Find where the given text appears and provide that cell's center as [X, Y] coordinate. 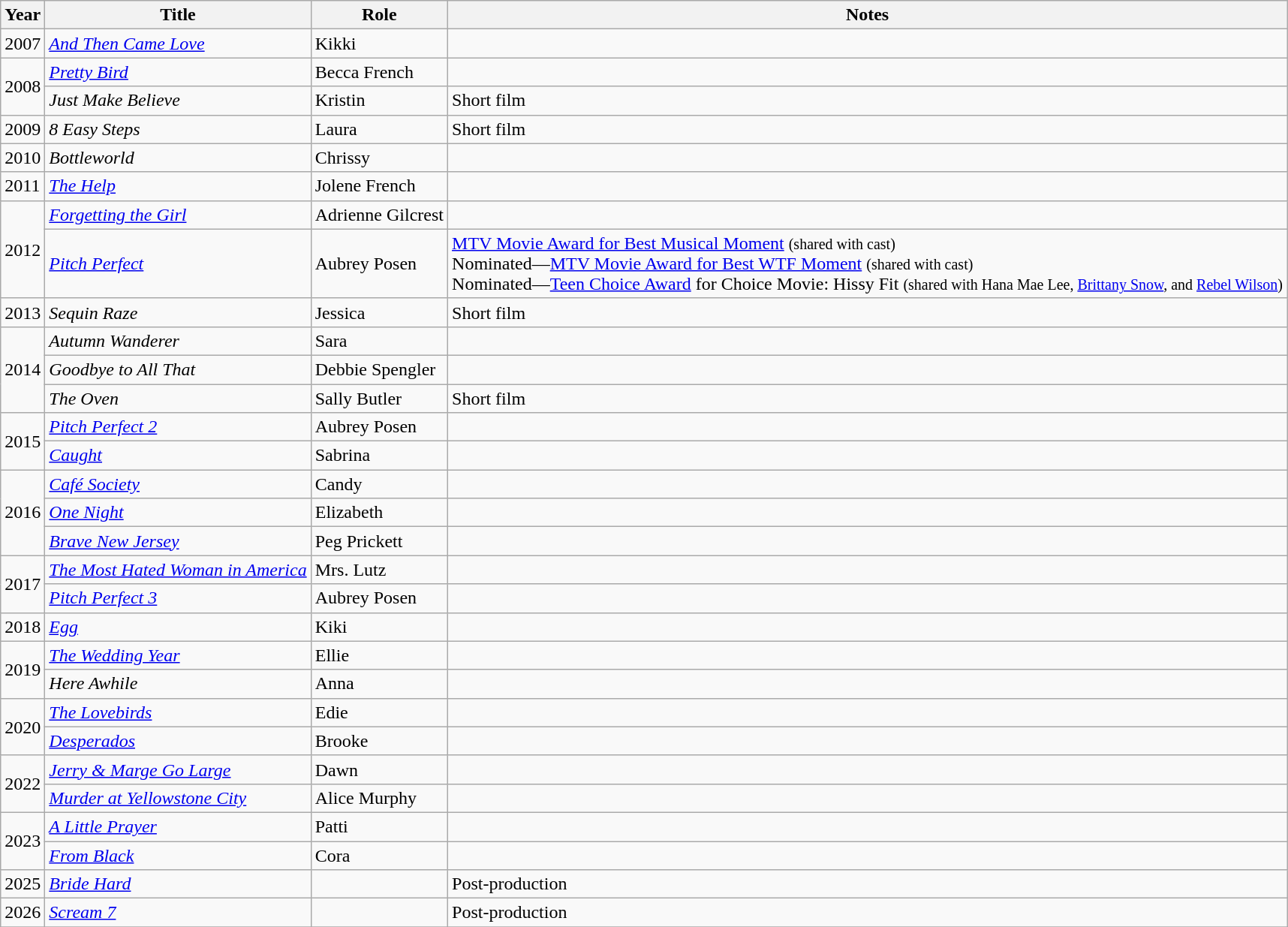
Elizabeth [379, 513]
2008 [23, 86]
2009 [23, 129]
2014 [23, 369]
Chrissy [379, 158]
The Lovebirds [178, 712]
Just Make Believe [178, 101]
Mrs. Lutz [379, 570]
One Night [178, 513]
Pretty Bird [178, 72]
Here Awhile [178, 684]
Sabrina [379, 456]
From Black [178, 855]
Anna [379, 684]
Sara [379, 341]
Desperados [178, 741]
2019 [23, 670]
Bride Hard [178, 884]
Scream 7 [178, 913]
Cora [379, 855]
Alice Murphy [379, 798]
2010 [23, 158]
Bottleworld [178, 158]
2025 [23, 884]
2022 [23, 784]
Pitch Perfect 2 [178, 427]
2011 [23, 186]
Kiki [379, 627]
The Wedding Year [178, 655]
Kristin [379, 101]
Candy [379, 484]
Year [23, 15]
Brooke [379, 741]
Caught [178, 456]
Autumn Wanderer [178, 341]
Goodbye to All That [178, 369]
The Oven [178, 399]
The Most Hated Woman in America [178, 570]
Ellie [379, 655]
Notes [868, 15]
2023 [23, 841]
8 Easy Steps [178, 129]
Peg Prickett [379, 541]
2017 [23, 584]
Kikki [379, 44]
The Help [178, 186]
A Little Prayer [178, 826]
Laura [379, 129]
Title [178, 15]
Pitch Perfect [178, 263]
Patti [379, 826]
Adrienne Gilcrest [379, 215]
2015 [23, 441]
2016 [23, 513]
Forgetting the Girl [178, 215]
Pitch Perfect 3 [178, 598]
2012 [23, 249]
Jolene French [379, 186]
Edie [379, 712]
Jerry & Marge Go Large [178, 769]
Debbie Spengler [379, 369]
2013 [23, 312]
Murder at Yellowstone City [178, 798]
Café Society [178, 484]
2018 [23, 627]
Brave New Jersey [178, 541]
2020 [23, 727]
Egg [178, 627]
2007 [23, 44]
2026 [23, 913]
Role [379, 15]
Sally Butler [379, 399]
Becca French [379, 72]
Sequin Raze [178, 312]
Dawn [379, 769]
Jessica [379, 312]
And Then Came Love [178, 44]
